For the text-containing cell, return its midpoint in (x, y) coordinate format. 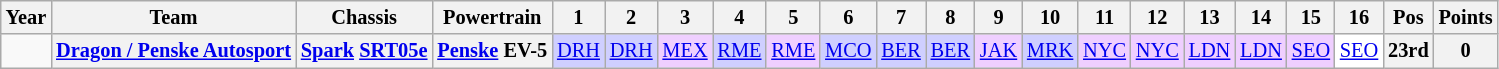
11 (1104, 17)
4 (739, 17)
6 (848, 17)
13 (1210, 17)
0 (1466, 51)
1 (578, 17)
15 (1311, 17)
Powertrain (492, 17)
Pos (1408, 17)
MRK (1050, 51)
7 (900, 17)
5 (793, 17)
23rd (1408, 51)
Penske EV-5 (492, 51)
Year (26, 17)
Dragon / Penske Autosport (174, 51)
8 (950, 17)
2 (632, 17)
Chassis (364, 17)
3 (686, 17)
16 (1359, 17)
12 (1158, 17)
MCO (848, 51)
9 (998, 17)
Team (174, 17)
Points (1466, 17)
Spark SRT05e (364, 51)
14 (1261, 17)
JAK (998, 51)
10 (1050, 17)
MEX (686, 51)
